Extract the (X, Y) coordinate from the center of the cell holding the provided text.  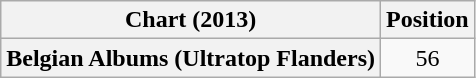
Position (428, 20)
56 (428, 58)
Chart (2013) (191, 20)
Belgian Albums (Ultratop Flanders) (191, 58)
